Provide the (x, y) coordinate of the cell's center where the given text is located.  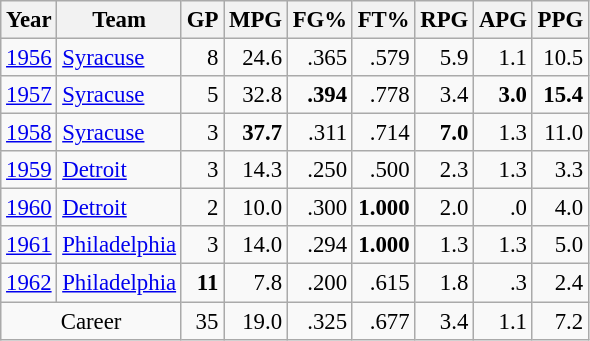
.677 (384, 321)
APG (504, 20)
.311 (320, 133)
2.4 (560, 283)
1959 (29, 170)
7.0 (444, 133)
Career (92, 321)
.714 (384, 133)
24.6 (256, 58)
1957 (29, 95)
FG% (320, 20)
1960 (29, 208)
2.3 (444, 170)
14.0 (256, 245)
1958 (29, 133)
.778 (384, 95)
7.2 (560, 321)
.294 (320, 245)
.300 (320, 208)
35 (202, 321)
15.4 (560, 95)
.3 (504, 283)
RPG (444, 20)
.365 (320, 58)
1962 (29, 283)
.394 (320, 95)
14.3 (256, 170)
7.8 (256, 283)
5.9 (444, 58)
2.0 (444, 208)
1.8 (444, 283)
5.0 (560, 245)
PPG (560, 20)
11.0 (560, 133)
.579 (384, 58)
11 (202, 283)
.0 (504, 208)
.200 (320, 283)
1956 (29, 58)
1961 (29, 245)
FT% (384, 20)
3.0 (504, 95)
8 (202, 58)
Year (29, 20)
.500 (384, 170)
4.0 (560, 208)
10.0 (256, 208)
37.7 (256, 133)
32.8 (256, 95)
3.3 (560, 170)
GP (202, 20)
2 (202, 208)
10.5 (560, 58)
5 (202, 95)
19.0 (256, 321)
MPG (256, 20)
.250 (320, 170)
.615 (384, 283)
.325 (320, 321)
Team (119, 20)
